Return the [x, y] coordinate for the center point of the cell that contains the specified text.  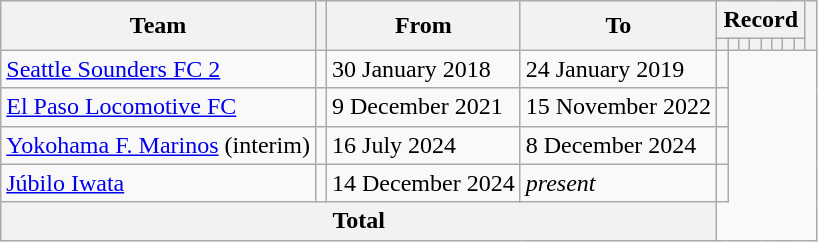
Total [359, 221]
30 January 2018 [424, 69]
9 December 2021 [424, 107]
14 December 2024 [424, 183]
El Paso Locomotive FC [158, 107]
16 July 2024 [424, 145]
Yokohama F. Marinos (interim) [158, 145]
24 January 2019 [618, 69]
8 December 2024 [618, 145]
Record [761, 20]
Júbilo Iwata [158, 183]
present [618, 183]
From [424, 26]
To [618, 26]
15 November 2022 [618, 107]
Seattle Sounders FC 2 [158, 69]
Team [158, 26]
